Pinpoint the cell where the given text exists, returning its (x, y) midpoint coordinate. 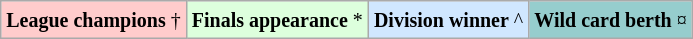
League champions † (94, 20)
Division winner ^ (448, 20)
Finals appearance * (277, 20)
Wild card berth ¤ (610, 20)
